Scan for the cell matching the given text and deliver its [X, Y] coordinate at center. 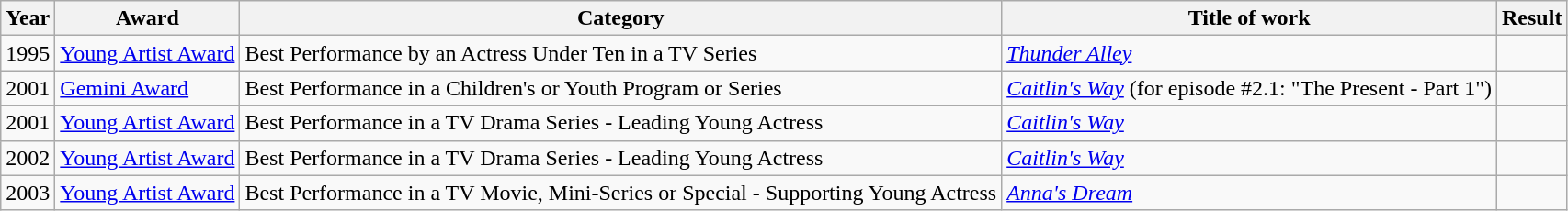
Result [1532, 18]
Best Performance in a Children's or Youth Program or Series [621, 88]
2002 [28, 158]
Caitlin's Way (for episode #2.1: "The Present - Part 1") [1250, 88]
2003 [28, 193]
Award [147, 18]
Category [621, 18]
Best Performance by an Actress Under Ten in a TV Series [621, 53]
Thunder Alley [1250, 53]
Gemini Award [147, 88]
Year [28, 18]
Best Performance in a TV Movie, Mini-Series or Special - Supporting Young Actress [621, 193]
1995 [28, 53]
Title of work [1250, 18]
Anna's Dream [1250, 193]
